Determine the [X, Y] coordinate at the center of the cell enclosing the given text.  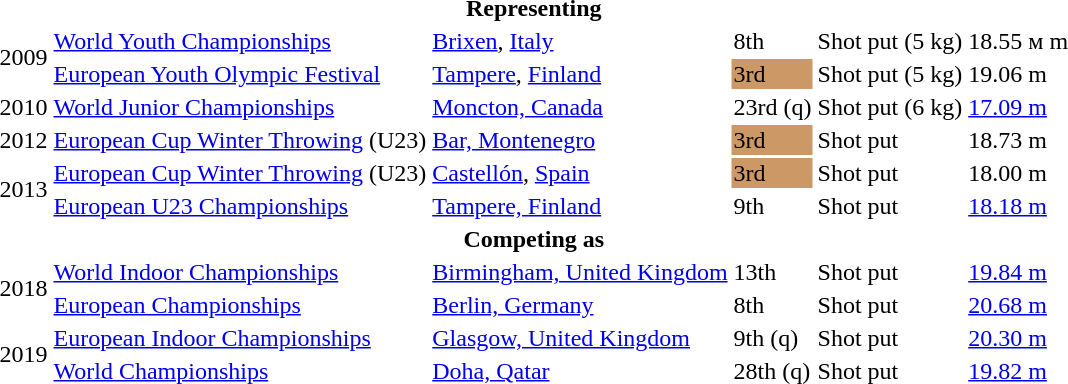
Bar, Montenegro [580, 140]
23rd (q) [772, 107]
13th [772, 272]
European Youth Olympic Festival [240, 74]
Birmingham, United Kingdom [580, 272]
Brixen, Italy [580, 41]
9th [772, 206]
Glasgow, United Kingdom [580, 338]
Castellón, Spain [580, 173]
Shot put (6 kg) [890, 107]
World Junior Championships [240, 107]
World Indoor Championships [240, 272]
9th (q) [772, 338]
Berlin, Germany [580, 305]
Moncton, Canada [580, 107]
European Championships [240, 305]
European U23 Championships [240, 206]
World Youth Championships [240, 41]
European Indoor Championships [240, 338]
